Scan for the cell matching the given text and deliver its [X, Y] coordinate at center. 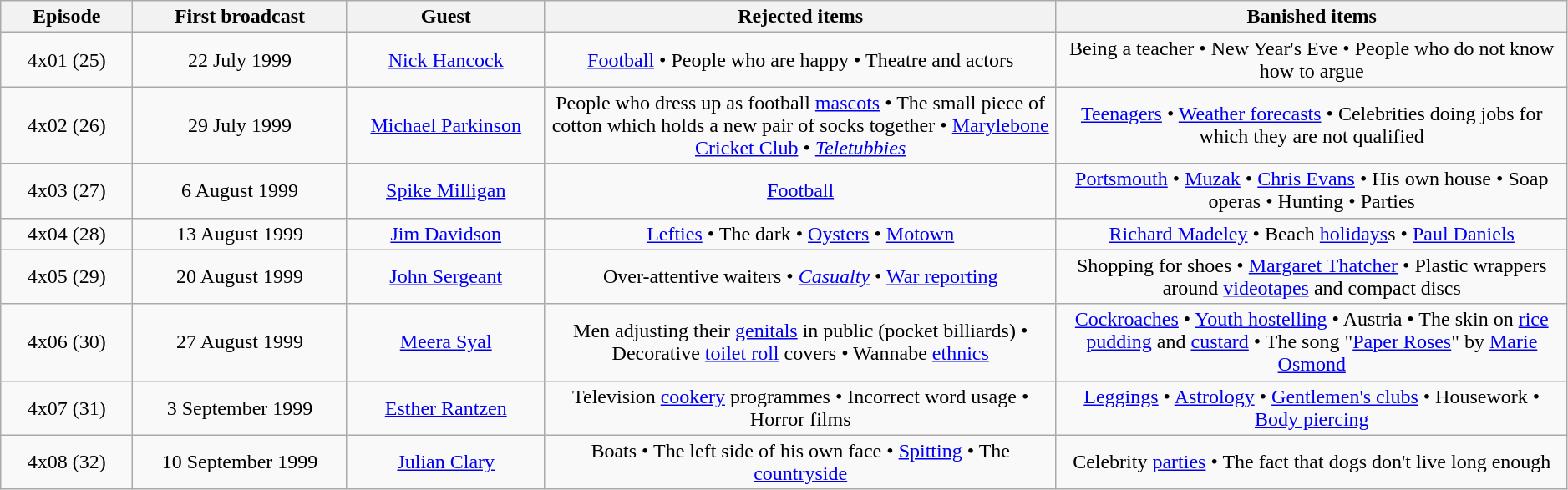
Jim Davidson [446, 234]
10 September 1999 [241, 462]
Football • People who are happy • Theatre and actors [800, 60]
4x06 (30) [67, 342]
4x08 (32) [67, 462]
Banished items [1312, 17]
Lefties • The dark • Oysters • Motown [800, 234]
4x01 (25) [67, 60]
Julian Clary [446, 462]
27 August 1999 [241, 342]
4x04 (28) [67, 234]
4x02 (26) [67, 125]
Nick Hancock [446, 60]
Esther Rantzen [446, 407]
20 August 1999 [241, 277]
Portsmouth • Muzak • Chris Evans • His own house • Soap operas • Hunting • Parties [1312, 190]
First broadcast [241, 17]
Shopping for shoes • Margaret Thatcher • Plastic wrappers around videotapes and compact discs [1312, 277]
Cockroaches • Youth hostelling • Austria • The skin on rice pudding and custard • The song "Paper Roses" by Marie Osmond [1312, 342]
4x07 (31) [67, 407]
Leggings • Astrology • Gentlemen's clubs • Housework • Body piercing [1312, 407]
Guest [446, 17]
Television cookery programmes • Incorrect word usage • Horror films [800, 407]
Football [800, 190]
Over-attentive waiters • Casualty • War reporting [800, 277]
John Sergeant [446, 277]
Michael Parkinson [446, 125]
4x03 (27) [67, 190]
Teenagers • Weather forecasts • Celebrities doing jobs for which they are not qualified [1312, 125]
4x05 (29) [67, 277]
People who dress up as football mascots • The small piece of cotton which holds a new pair of socks together • Marylebone Cricket Club • Teletubbies [800, 125]
13 August 1999 [241, 234]
6 August 1999 [241, 190]
Richard Madeley • Beach holidayss • Paul Daniels [1312, 234]
Rejected items [800, 17]
Being a teacher • New Year's Eve • People who do not know how to argue [1312, 60]
22 July 1999 [241, 60]
Spike Milligan [446, 190]
Boats • The left side of his own face • Spitting • The countryside [800, 462]
Men adjusting their genitals in public (pocket billiards) • Decorative toilet roll covers • Wannabe ethnics [800, 342]
3 September 1999 [241, 407]
Meera Syal [446, 342]
29 July 1999 [241, 125]
Celebrity parties • The fact that dogs don't live long enough [1312, 462]
Episode [67, 17]
